Detect which cell encompasses the target text, then output its [x, y] center coordinate. 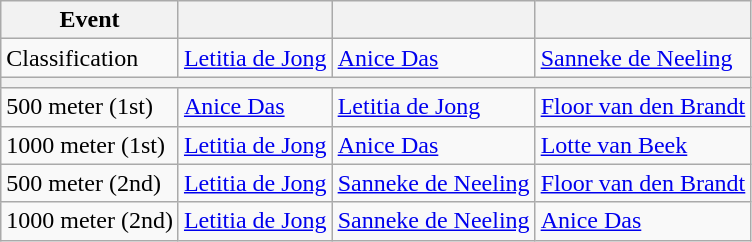
500 meter (1st) [90, 107]
Lotte van Beek [643, 145]
1000 meter (1st) [90, 145]
500 meter (2nd) [90, 183]
Classification [90, 58]
1000 meter (2nd) [90, 221]
Event [90, 20]
